Return the (X, Y) coordinate for the center point of the cell that contains the specified text.  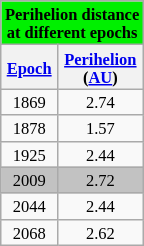
1925 (30, 154)
2009 (30, 180)
Perihelion distanceat different epochs (72, 23)
Perihelion(AU) (100, 67)
2.72 (100, 180)
2.74 (100, 102)
2044 (30, 206)
2068 (30, 232)
1.57 (100, 128)
1878 (30, 128)
1869 (30, 102)
2.62 (100, 232)
Epoch (30, 67)
